From the cell containing the given text, extract its center point as [X, Y] coordinate. 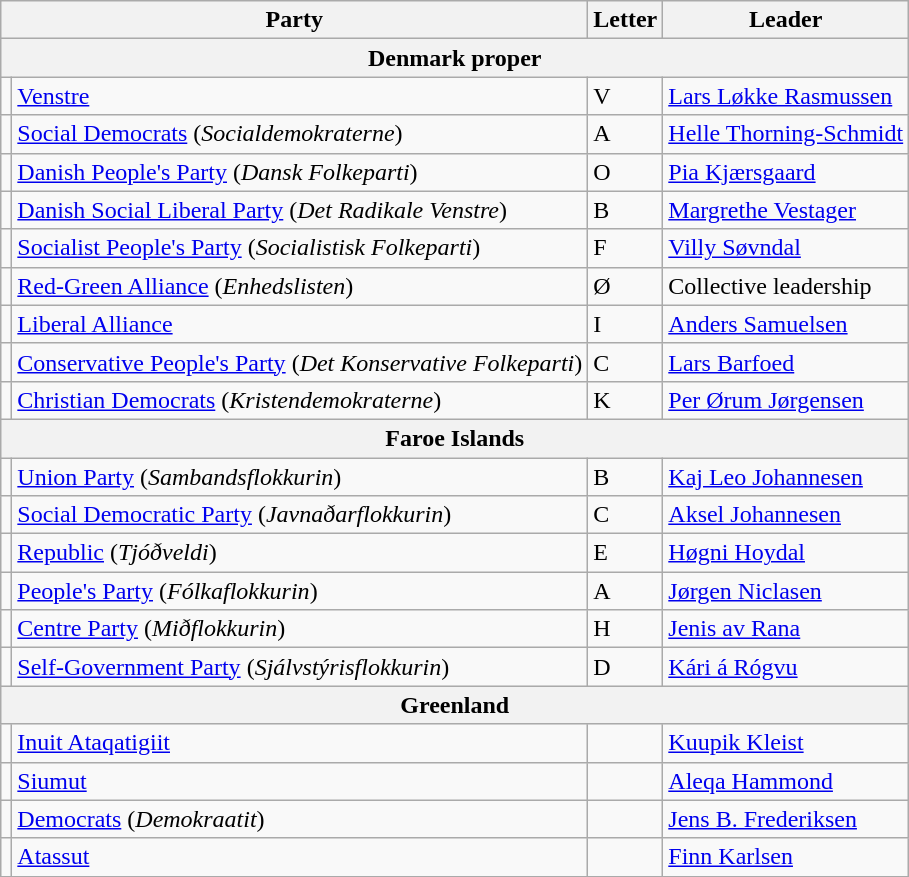
Lars Løkke Rasmussen [786, 96]
O [626, 172]
Social Democratic Party (Javnaðarflokkurin) [300, 515]
Aleqa Hammond [786, 781]
Republic (Tjóðveldi) [300, 553]
D [626, 667]
Jens B. Frederiksen [786, 819]
Red-Green Alliance (Enhedslisten) [300, 286]
Conservative People's Party (Det Konservative Folkeparti) [300, 362]
Per Ørum Jørgensen [786, 400]
Jenis av Rana [786, 629]
Party [294, 20]
People's Party (Fólkaflokkurin) [300, 591]
Greenland [455, 705]
Jørgen Niclasen [786, 591]
Denmark proper [455, 58]
V [626, 96]
Christian Democrats (Kristendemokraterne) [300, 400]
Helle Thorning-Schmidt [786, 134]
Inuit Ataqatigiit [300, 743]
Democrats (Demokraatit) [300, 819]
Høgni Hoydal [786, 553]
Faroe Islands [455, 438]
Aksel Johannesen [786, 515]
Pia Kjærsgaard [786, 172]
Villy Søvndal [786, 248]
Centre Party (Miðflokkurin) [300, 629]
E [626, 553]
Socialist People's Party (Socialistisk Folkeparti) [300, 248]
Leader [786, 20]
Liberal Alliance [300, 324]
Kuupik Kleist [786, 743]
H [626, 629]
Venstre [300, 96]
Self-Government Party (Sjálvstýrisflokkurin) [300, 667]
K [626, 400]
Collective leadership [786, 286]
Social Democrats (Socialdemokraterne) [300, 134]
F [626, 248]
Danish Social Liberal Party (Det Radikale Venstre) [300, 210]
Finn Karlsen [786, 857]
Siumut [300, 781]
Kári á Rógvu [786, 667]
Danish People's Party (Dansk Folkeparti) [300, 172]
Letter [626, 20]
Anders Samuelsen [786, 324]
Lars Barfoed [786, 362]
Union Party (Sambandsflokkurin) [300, 477]
Atassut [300, 857]
Kaj Leo Johannesen [786, 477]
Ø [626, 286]
I [626, 324]
Margrethe Vestager [786, 210]
